Determine the (X, Y) coordinate at the center of the cell enclosing the given text.  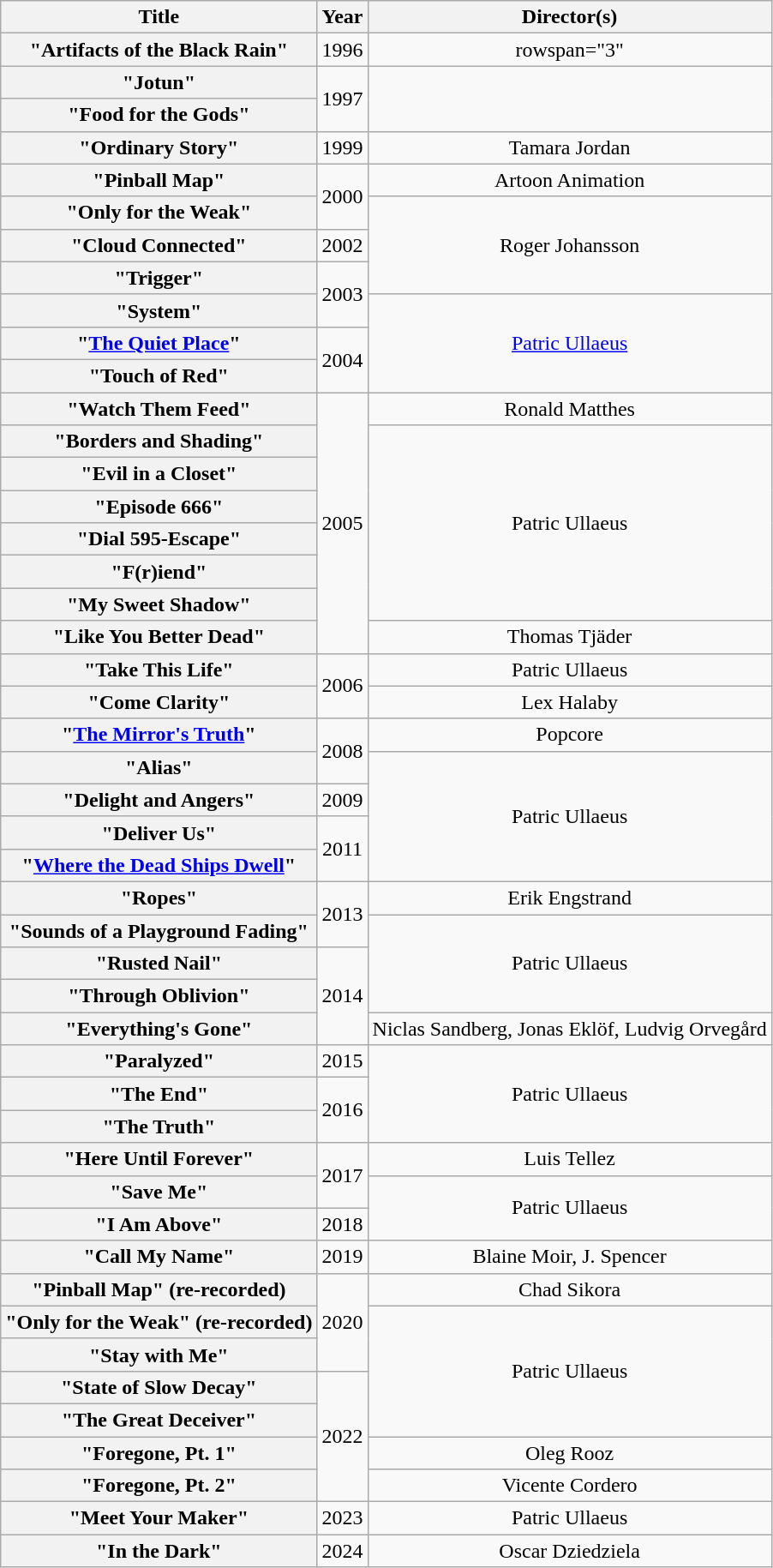
2003 (343, 294)
"Pinball Map" (159, 180)
2017 (343, 1175)
"Ropes" (159, 898)
Thomas Tjäder (569, 637)
"The End" (159, 1094)
"The Great Deceiver" (159, 1420)
"Take This Life" (159, 670)
Blaine Moir, J. Spencer (569, 1257)
Ronald Matthes (569, 409)
2013 (343, 914)
2020 (343, 1322)
"Artifacts of the Black Rain" (159, 50)
Luis Tellez (569, 1159)
Erik Engstrand (569, 898)
"Foregone, Pt. 2" (159, 1486)
"Stay with Me" (159, 1355)
1996 (343, 50)
1999 (343, 147)
"The Quiet Place" (159, 343)
"Here Until Forever" (159, 1159)
"Foregone, Pt. 1" (159, 1453)
"I Am Above" (159, 1224)
2008 (343, 751)
Popcore (569, 735)
"Episode 666" (159, 507)
"Paralyzed" (159, 1061)
"Jotun" (159, 82)
"The Truth" (159, 1126)
"Trigger" (159, 278)
2014 (343, 996)
"Through Oblivion" (159, 996)
"Touch of Red" (159, 375)
2000 (343, 196)
"Food for the Gods" (159, 115)
2004 (343, 359)
2019 (343, 1257)
2022 (343, 1436)
"Borders and Shading" (159, 442)
"Ordinary Story" (159, 147)
Year (343, 17)
2006 (343, 686)
"Save Me" (159, 1192)
Vicente Cordero (569, 1486)
Roger Johansson (569, 245)
2005 (343, 523)
Oleg Rooz (569, 1453)
"Come Clarity" (159, 702)
"Like You Better Dead" (159, 637)
"Dial 595-Escape" (159, 539)
Niclas Sandberg, Jonas Eklöf, Ludvig Orvegård (569, 1029)
"Pinball Map" (re-recorded) (159, 1289)
2011 (343, 849)
Director(s) (569, 17)
2023 (343, 1518)
"In the Dark" (159, 1551)
"Watch Them Feed" (159, 409)
"F(r)iend" (159, 572)
Lex Halaby (569, 702)
"Deliver Us" (159, 832)
"Cloud Connected" (159, 245)
2002 (343, 245)
2016 (343, 1110)
1997 (343, 99)
"Evil in a Closet" (159, 474)
2015 (343, 1061)
"Call My Name" (159, 1257)
"State of Slow Decay" (159, 1387)
2024 (343, 1551)
2018 (343, 1224)
"My Sweet Shadow" (159, 604)
"Only for the Weak" (159, 213)
Tamara Jordan (569, 147)
"Everything's Gone" (159, 1029)
"Delight and Angers" (159, 800)
Artoon Animation (569, 180)
"Meet Your Maker" (159, 1518)
rowspan="3" (569, 50)
2009 (343, 800)
"Sounds of a Playground Fading" (159, 930)
"Rusted Nail" (159, 964)
"The Mirror's Truth" (159, 735)
Chad Sikora (569, 1289)
"Only for the Weak" (re-recorded) (159, 1322)
"Where the Dead Ships Dwell" (159, 865)
Oscar Dziedziela (569, 1551)
"Alias" (159, 767)
Title (159, 17)
"System" (159, 310)
